From the cell containing the given text, extract its center point as (x, y) coordinate. 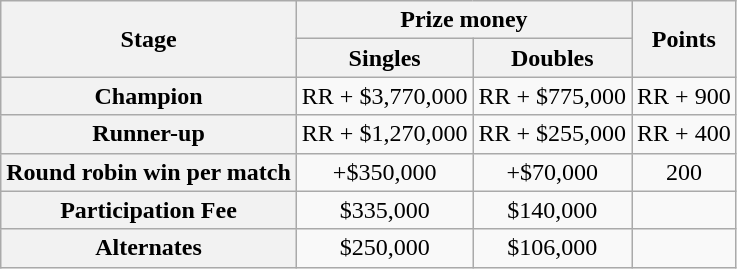
RR + $3,770,000 (384, 96)
RR + $255,000 (552, 134)
$335,000 (384, 210)
$140,000 (552, 210)
Champion (149, 96)
+$350,000 (384, 172)
RR + 400 (684, 134)
Points (684, 39)
Alternates (149, 248)
RR + $775,000 (552, 96)
Participation Fee (149, 210)
Round robin win per match (149, 172)
Runner-up (149, 134)
Doubles (552, 58)
Singles (384, 58)
200 (684, 172)
Stage (149, 39)
$250,000 (384, 248)
$106,000 (552, 248)
RR + 900 (684, 96)
+$70,000 (552, 172)
Prize money (464, 20)
RR + $1,270,000 (384, 134)
